For the text-containing cell, return its midpoint in (x, y) coordinate format. 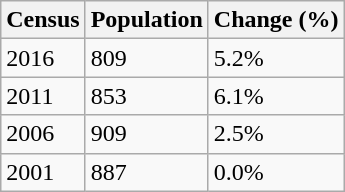
887 (146, 172)
Population (146, 20)
Census (43, 20)
5.2% (276, 58)
0.0% (276, 172)
2006 (43, 134)
2011 (43, 96)
909 (146, 134)
2.5% (276, 134)
6.1% (276, 96)
809 (146, 58)
2001 (43, 172)
2016 (43, 58)
853 (146, 96)
Change (%) (276, 20)
